Extract the [x, y] coordinate from the center of the cell holding the provided text.  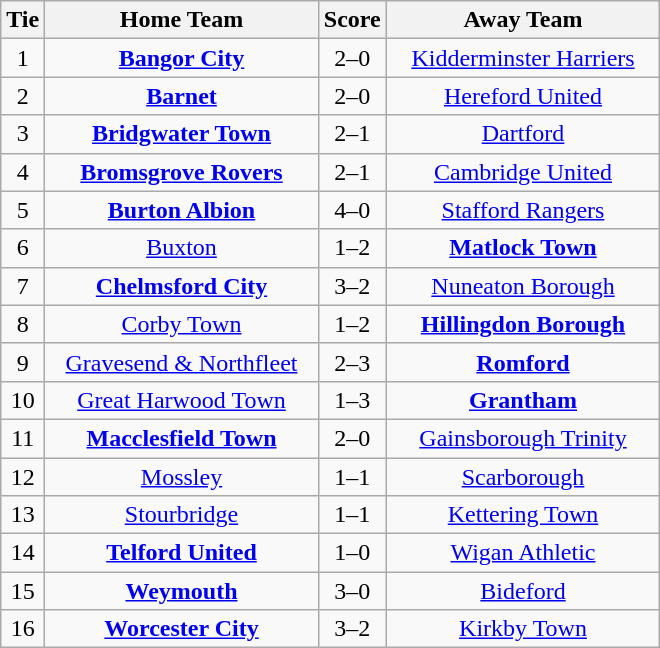
2 [23, 96]
5 [23, 210]
Stafford Rangers [523, 210]
Nuneaton Borough [523, 286]
Mossley [182, 477]
13 [23, 515]
10 [23, 400]
Bangor City [182, 58]
Hillingdon Borough [523, 324]
Stourbridge [182, 515]
9 [23, 362]
7 [23, 286]
Matlock Town [523, 248]
Bromsgrove Rovers [182, 172]
Scarborough [523, 477]
Telford United [182, 553]
Score [352, 20]
Kidderminster Harriers [523, 58]
Hereford United [523, 96]
1–3 [352, 400]
15 [23, 591]
16 [23, 629]
8 [23, 324]
Burton Albion [182, 210]
Grantham [523, 400]
Tie [23, 20]
Weymouth [182, 591]
Wigan Athletic [523, 553]
6 [23, 248]
Worcester City [182, 629]
2–3 [352, 362]
3–0 [352, 591]
Gravesend & Northfleet [182, 362]
1 [23, 58]
Kettering Town [523, 515]
12 [23, 477]
Bridgwater Town [182, 134]
3 [23, 134]
Bideford [523, 591]
Home Team [182, 20]
4–0 [352, 210]
1–0 [352, 553]
Great Harwood Town [182, 400]
4 [23, 172]
Buxton [182, 248]
Corby Town [182, 324]
Barnet [182, 96]
Gainsborough Trinity [523, 438]
Dartford [523, 134]
Away Team [523, 20]
Romford [523, 362]
Kirkby Town [523, 629]
Cambridge United [523, 172]
14 [23, 553]
Macclesfield Town [182, 438]
Chelmsford City [182, 286]
11 [23, 438]
